Return the [x, y] coordinate for the center point of the cell that contains the specified text.  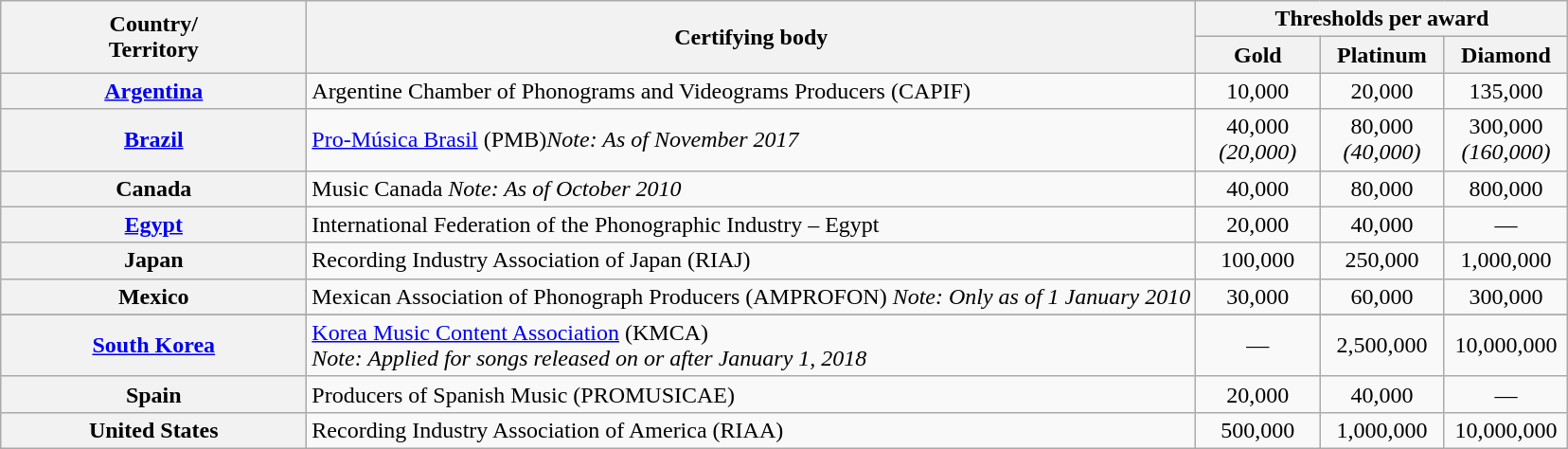
500,000 [1257, 430]
40,000(20,000) [1257, 140]
Japan [153, 260]
Certifying body [752, 37]
300,000 [1506, 296]
Argentine Chamber of Phonograms and Videograms Producers (CAPIF) [752, 91]
International Federation of the Phonographic Industry – Egypt [752, 224]
Argentina [153, 91]
10,000 [1257, 91]
30,000 [1257, 296]
Egypt [153, 224]
United States [153, 430]
Music Canada Note: As of October 2010 [752, 189]
Brazil [153, 140]
Pro-Música Brasil (PMB)Note: As of November 2017 [752, 140]
South Korea [153, 345]
Mexican Association of Phonograph Producers (AMPROFON) Note: Only as of 1 January 2010 [752, 296]
300,000(160,000) [1506, 140]
Platinum [1382, 55]
80,000 [1382, 189]
250,000 [1382, 260]
Producers of Spanish Music (PROMUSICAE) [752, 394]
2,500,000 [1382, 345]
800,000 [1506, 189]
Thresholds per award [1382, 19]
80,000(40,000) [1382, 140]
Recording Industry Association of America (RIAA) [752, 430]
Korea Music Content Association (KMCA)Note: Applied for songs released on or after January 1, 2018 [752, 345]
Mexico [153, 296]
Diamond [1506, 55]
Gold [1257, 55]
Spain [153, 394]
135,000 [1506, 91]
100,000 [1257, 260]
60,000 [1382, 296]
Recording Industry Association of Japan (RIAJ) [752, 260]
Country/Territory [153, 37]
Canada [153, 189]
